For the text-containing cell, return its midpoint in (x, y) coordinate format. 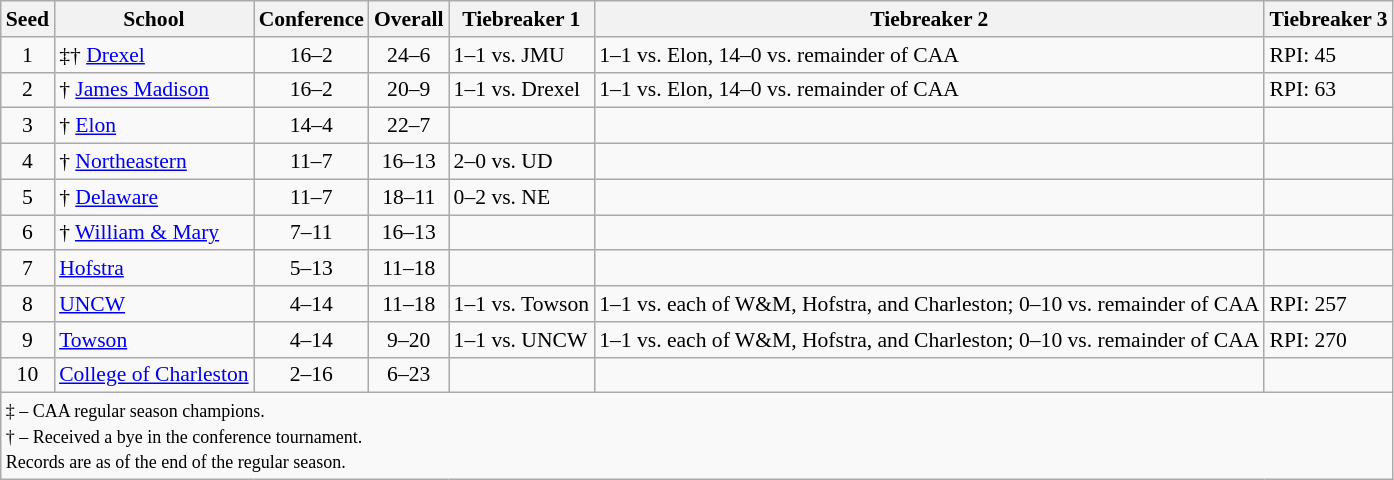
Tiebreaker 3 (1328, 19)
† James Madison (154, 90)
9 (28, 340)
5 (28, 197)
1–1 vs. Drexel (522, 90)
† Northeastern (154, 162)
0–2 vs. NE (522, 197)
Towson (154, 340)
1–1 vs. UNCW (522, 340)
† Elon (154, 126)
RPI: 270 (1328, 340)
2 (28, 90)
10 (28, 375)
4 (28, 162)
† William & Mary (154, 233)
7 (28, 269)
Tiebreaker 1 (522, 19)
RPI: 257 (1328, 304)
5–13 (312, 269)
Conference (312, 19)
RPI: 63 (1328, 90)
Hofstra (154, 269)
2–16 (312, 375)
1–1 vs. Towson (522, 304)
18–11 (409, 197)
UNCW (154, 304)
3 (28, 126)
1 (28, 55)
14–4 (312, 126)
RPI: 45 (1328, 55)
24–6 (409, 55)
20–9 (409, 90)
† Delaware (154, 197)
Seed (28, 19)
7–11 (312, 233)
Overall (409, 19)
6 (28, 233)
8 (28, 304)
6–23 (409, 375)
‡ – CAA regular season champions.† – Received a bye in the conference tournament.Records are as of the end of the regular season. (697, 436)
22–7 (409, 126)
1–1 vs. JMU (522, 55)
College of Charleston (154, 375)
Tiebreaker 2 (929, 19)
‡† Drexel (154, 55)
School (154, 19)
2–0 vs. UD (522, 162)
9–20 (409, 340)
